For the text-containing cell, return its midpoint in (X, Y) coordinate format. 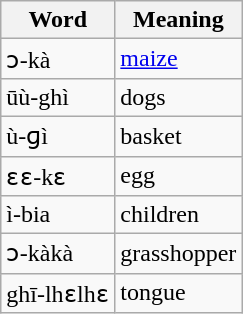
children (178, 215)
Word (58, 20)
dogs (178, 97)
grasshopper (178, 254)
tongue (178, 293)
ɛɛ-kɛ (58, 176)
Meaning (178, 20)
basket (178, 136)
egg (178, 176)
ɔ-kà (58, 59)
ūù-ghì (58, 97)
ghī-lhɛlhɛ (58, 293)
ɔ-kàkà (58, 254)
maize (178, 59)
ù-ɡì (58, 136)
ì-bia (58, 215)
